Output the [X, Y] coordinate of the center of the cell containing the given text.  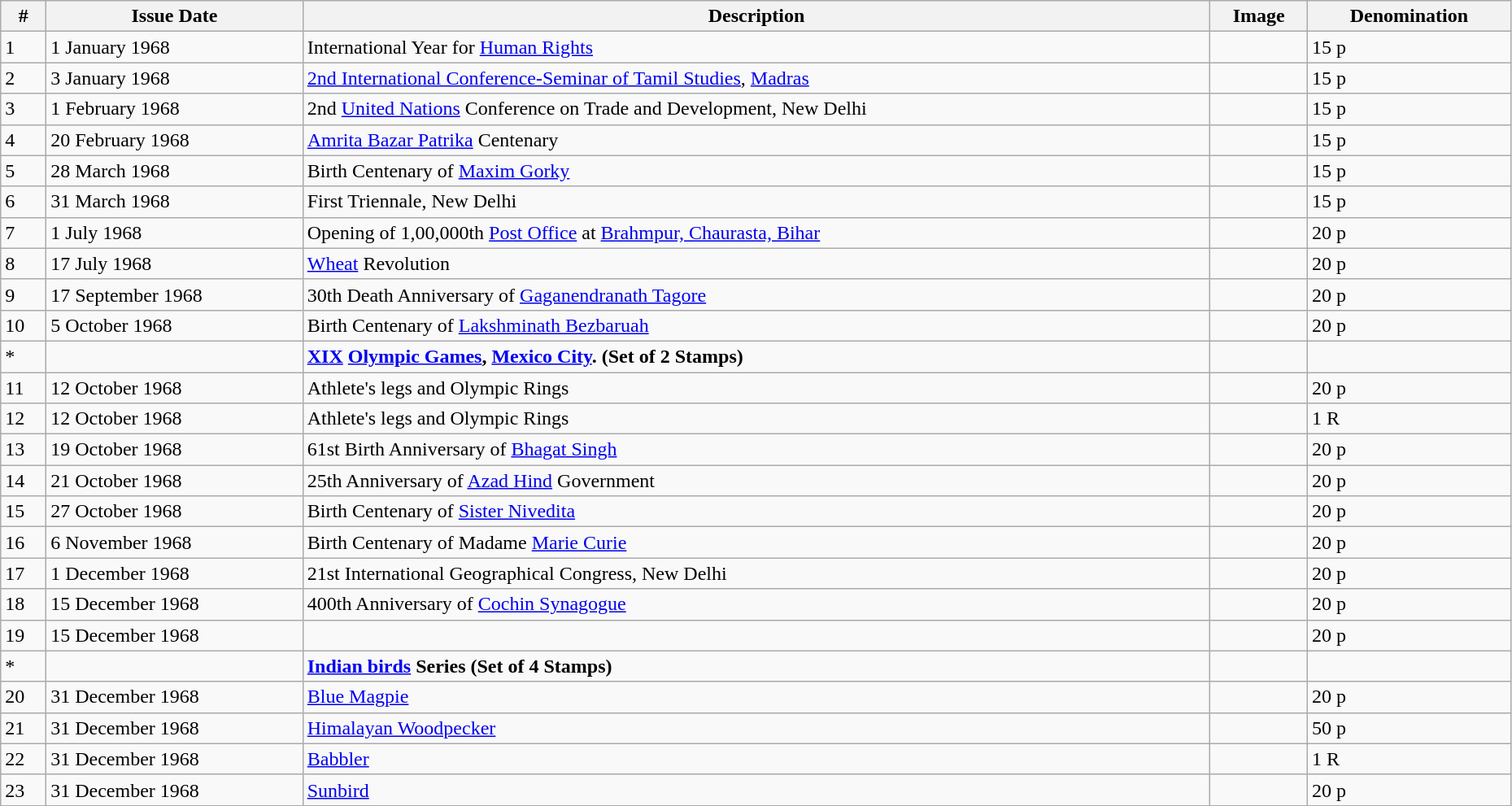
1 December 1968 [175, 573]
25th Anniversary of Azad Hind Government [756, 481]
12 [24, 419]
15 [24, 512]
# [24, 16]
31 March 1968 [175, 202]
Birth Centenary of Sister Nivedita [756, 512]
18 [24, 604]
20 February 1968 [175, 140]
3 January 1968 [175, 78]
6 November 1968 [175, 542]
Issue Date [175, 16]
Amrita Bazar Patrika Centenary [756, 140]
Birth Centenary of Lakshminath Bezbaruah [756, 325]
13 [24, 450]
Himalayan Woodpecker [756, 728]
4 [24, 140]
17 July 1968 [175, 264]
Indian birds Series (Set of 4 Stamps) [756, 666]
1 [24, 47]
19 [24, 635]
2nd International Conference-Seminar of Tamil Studies, Madras [756, 78]
28 March 1968 [175, 171]
2nd United Nations Conference on Trade and Development, New Delhi [756, 109]
1 January 1968 [175, 47]
Opening of 1,00,000th Post Office at Brahmpur, Chaurasta, Bihar [756, 233]
27 October 1968 [175, 512]
7 [24, 233]
17 [24, 573]
21 October 1968 [175, 481]
400th Anniversary of Cochin Synagogue [756, 604]
Babbler [756, 759]
20 [24, 697]
Denomination [1410, 16]
17 September 1968 [175, 294]
5 October 1968 [175, 325]
50 p [1410, 728]
23 [24, 790]
XIX Olympic Games, Mexico City. (Set of 2 Stamps) [756, 356]
5 [24, 171]
8 [24, 264]
3 [24, 109]
10 [24, 325]
Description [756, 16]
30th Death Anniversary of Gaganendranath Tagore [756, 294]
16 [24, 542]
International Year for Human Rights [756, 47]
1 February 1968 [175, 109]
Wheat Revolution [756, 264]
Birth Centenary of Madame Marie Curie [756, 542]
21 [24, 728]
9 [24, 294]
Birth Centenary of Maxim Gorky [756, 171]
1 July 1968 [175, 233]
22 [24, 759]
First Triennale, New Delhi [756, 202]
11 [24, 388]
61st Birth Anniversary of Bhagat Singh [756, 450]
Blue Magpie [756, 697]
6 [24, 202]
19 October 1968 [175, 450]
Image [1259, 16]
2 [24, 78]
21st International Geographical Congress, New Delhi [756, 573]
14 [24, 481]
Sunbird [756, 790]
